Return [x, y] of the center of cell containing provided text 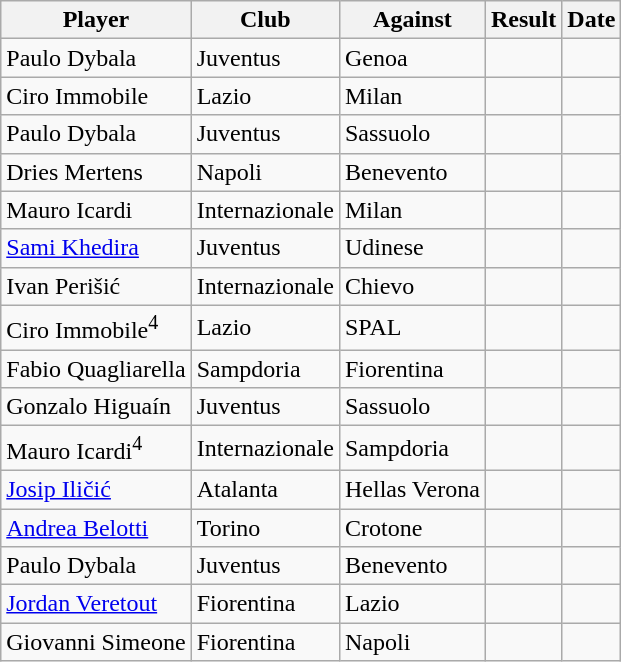
Atalanta [265, 489]
Josip Iličić [96, 489]
Fabio Quagliarella [96, 369]
Player [96, 20]
Sami Khedira [96, 248]
Result [523, 20]
Ivan Perišić [96, 286]
SPAL [412, 328]
Ciro Immobile4 [96, 328]
Dries Mertens [96, 172]
Giovanni Simeone [96, 642]
Against [412, 20]
Date [592, 20]
Chievo [412, 286]
Crotone [412, 528]
Club [265, 20]
Mauro Icardi4 [96, 448]
Udinese [412, 248]
Andrea Belotti [96, 528]
Mauro Icardi [96, 210]
Torino [265, 528]
Ciro Immobile [96, 96]
Hellas Verona [412, 489]
Jordan Veretout [96, 604]
Gonzalo Higuaín [96, 407]
Genoa [412, 58]
